Identify which cell holds the provided text, then report its [x, y] central coordinate. 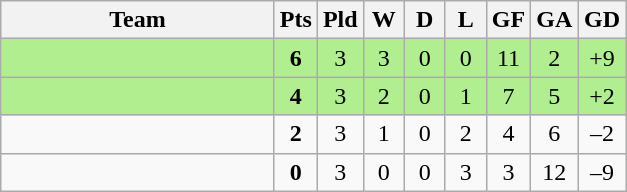
–9 [602, 172]
W [384, 20]
L [466, 20]
Pts [296, 20]
Pld [340, 20]
–2 [602, 134]
7 [508, 96]
GD [602, 20]
5 [554, 96]
+2 [602, 96]
GA [554, 20]
11 [508, 58]
D [424, 20]
+9 [602, 58]
12 [554, 172]
GF [508, 20]
Team [138, 20]
